Pinpoint the cell where the given text exists, returning its (X, Y) midpoint coordinate. 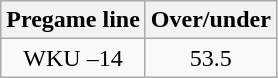
Pregame line (74, 20)
WKU –14 (74, 58)
Over/under (210, 20)
53.5 (210, 58)
